Scan for the cell matching the given text and deliver its [x, y] coordinate at center. 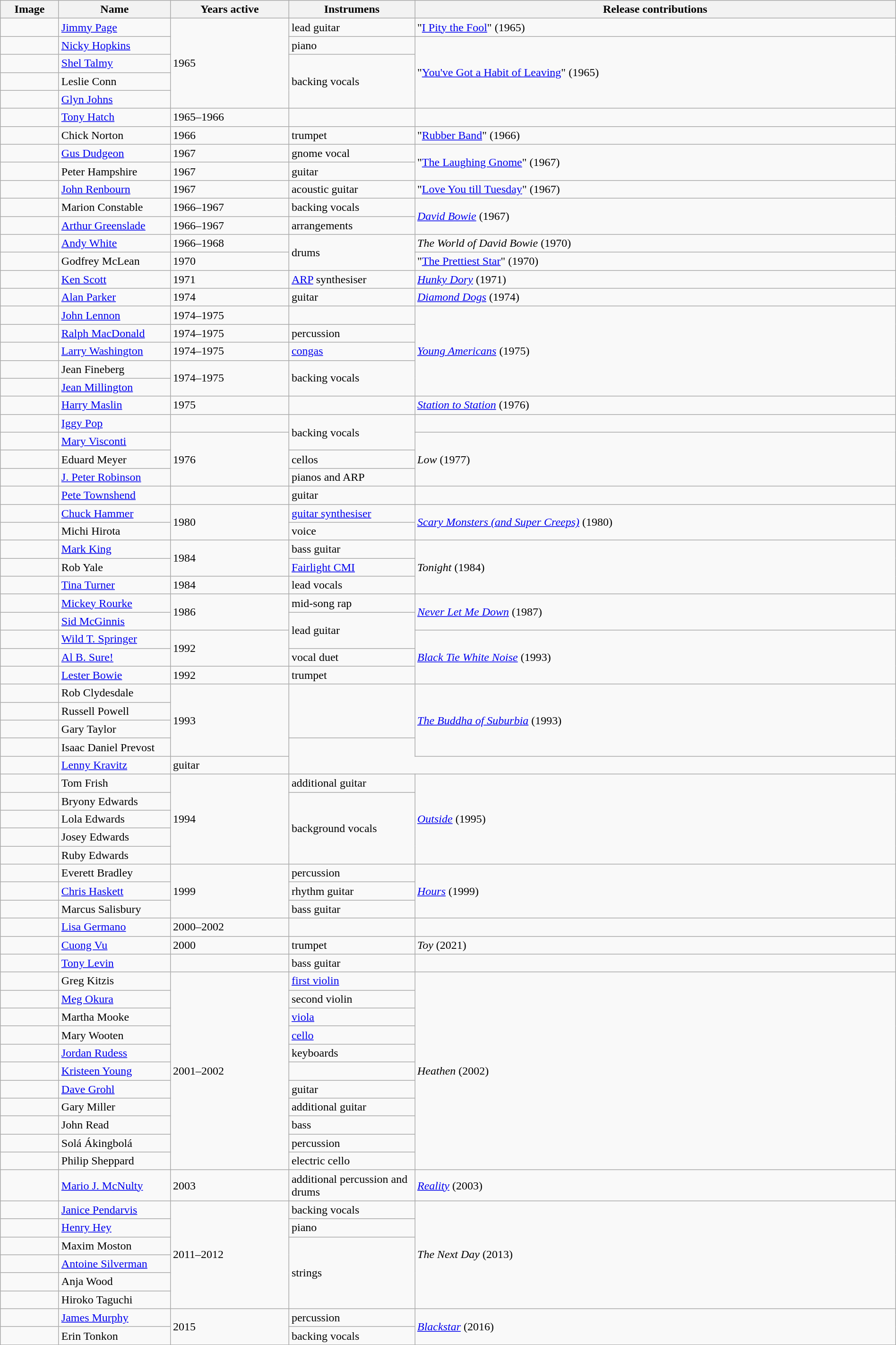
Antoine Silverman [114, 1264]
Meg Okura [114, 999]
cellos [352, 459]
Lisa Germano [114, 927]
Josey Edwards [114, 837]
Chris Haskett [114, 891]
vocal duet [352, 657]
Mickey Rourke [114, 603]
Rob Yale [114, 567]
Jordan Rudess [114, 1053]
rhythm guitar [352, 891]
Philip Sheppard [114, 1161]
lead vocals [352, 585]
2011–2012 [230, 1255]
Larry Washington [114, 351]
Tom Frish [114, 783]
keyboards [352, 1053]
Cuong Vu [114, 945]
2003 [230, 1186]
voice [352, 531]
Years active [230, 9]
background vocals [352, 828]
"I Pity the Fool" (1965) [655, 27]
Maxim Moston [114, 1246]
2000 [230, 945]
Blackstar (2016) [655, 1327]
Diamond Dogs (1974) [655, 297]
strings [352, 1273]
second violin [352, 999]
Arthur Greenslade [114, 226]
Nicky Hopkins [114, 45]
Kristeen Young [114, 1071]
Ralph MacDonald [114, 333]
acoustic guitar [352, 189]
arrangements [352, 226]
"Rubber Band" (1966) [655, 135]
Iggy Pop [114, 423]
J. Peter Robinson [114, 477]
Russell Powell [114, 711]
Lenny Kravitz [114, 765]
Toy (2021) [655, 945]
David Bowie (1967) [655, 216]
Rob Clydesdale [114, 693]
Jimmy Page [114, 27]
John Lennon [114, 315]
1994 [230, 819]
Lester Bowie [114, 675]
"You've Got a Habit of Leaving" (1965) [655, 72]
1999 [230, 891]
Erin Tonkon [114, 1336]
1966 [230, 135]
Image [30, 9]
Solá Ákingbolá [114, 1143]
Harry Maslin [114, 405]
Andy White [114, 243]
Mario J. McNulty [114, 1186]
Henry Hey [114, 1228]
Tonight (1984) [655, 567]
first violin [352, 981]
1974 [230, 297]
Everett Bradley [114, 873]
pianos and ARP [352, 477]
Alan Parker [114, 297]
Al B. Sure! [114, 657]
The World of David Bowie (1970) [655, 243]
Chick Norton [114, 135]
Scary Monsters (and Super Creeps) (1980) [655, 522]
1970 [230, 261]
Tony Levin [114, 963]
Bryony Edwards [114, 801]
Station to Station (1976) [655, 405]
Gary Taylor [114, 729]
ARP synthesiser [352, 279]
Isaac Daniel Prevost [114, 747]
mid-song rap [352, 603]
Heathen (2002) [655, 1071]
Anja Wood [114, 1282]
Hiroko Taguchi [114, 1300]
James Murphy [114, 1318]
Peter Hampshire [114, 171]
Eduard Meyer [114, 459]
drums [352, 252]
Michi Hirota [114, 531]
Fairlight CMI [352, 567]
Jean Fineberg [114, 369]
Name [114, 9]
John Renbourn [114, 189]
Release contributions [655, 9]
viola [352, 1017]
1965 [230, 63]
Janice Pendarvis [114, 1210]
John Read [114, 1125]
"The Laughing Gnome" (1967) [655, 162]
Mary Visconti [114, 441]
Leslie Conn [114, 81]
Martha Mooke [114, 1017]
guitar synthesiser [352, 513]
Godfrey McLean [114, 261]
Gary Miller [114, 1107]
1971 [230, 279]
Young Americans (1975) [655, 351]
Tony Hatch [114, 117]
Glyn Johns [114, 99]
cello [352, 1035]
2000–2002 [230, 927]
Lola Edwards [114, 819]
Chuck Hammer [114, 513]
Jean Millington [114, 387]
Gus Dudgeon [114, 153]
2015 [230, 1327]
Instrumens [352, 9]
1986 [230, 612]
Hunky Dory (1971) [655, 279]
Wild T. Springer [114, 639]
Low (1977) [655, 459]
1980 [230, 522]
Black Tie White Noise (1993) [655, 657]
Mary Wooten [114, 1035]
Pete Townshend [114, 495]
Ruby Edwards [114, 855]
Hours (1999) [655, 891]
The Next Day (2013) [655, 1255]
2001–2002 [230, 1071]
Marcus Salisbury [114, 909]
Reality (2003) [655, 1186]
"Love You till Tuesday" (1967) [655, 189]
1965–1966 [230, 117]
additional percussion and drums [352, 1186]
bass [352, 1125]
Marion Constable [114, 207]
1993 [230, 720]
1976 [230, 459]
Never Let Me Down (1987) [655, 612]
The Buddha of Suburbia (1993) [655, 720]
Dave Grohl [114, 1089]
Tina Turner [114, 585]
Outside (1995) [655, 819]
Shel Talmy [114, 63]
congas [352, 351]
Mark King [114, 549]
Greg Kitzis [114, 981]
"The Prettiest Star" (1970) [655, 261]
electric cello [352, 1161]
Sid McGinnis [114, 621]
gnome vocal [352, 153]
1966–1968 [230, 243]
1975 [230, 405]
Ken Scott [114, 279]
